Determine the (X, Y) coordinate at the center of the cell enclosing the given text.  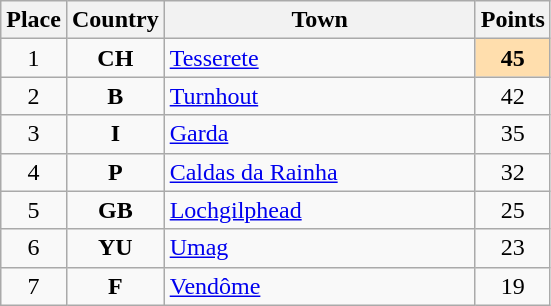
Turnhout (320, 96)
GB (115, 210)
CH (115, 58)
45 (512, 58)
25 (512, 210)
F (115, 286)
B (115, 96)
Place (34, 20)
3 (34, 134)
Lochgilphead (320, 210)
Vendôme (320, 286)
32 (512, 172)
6 (34, 248)
1 (34, 58)
7 (34, 286)
5 (34, 210)
Caldas da Rainha (320, 172)
35 (512, 134)
4 (34, 172)
Country (115, 20)
Points (512, 20)
Tesserete (320, 58)
Town (320, 20)
P (115, 172)
YU (115, 248)
42 (512, 96)
23 (512, 248)
Garda (320, 134)
I (115, 134)
2 (34, 96)
Umag (320, 248)
19 (512, 286)
